Detect which cell encompasses the target text, then output its (x, y) center coordinate. 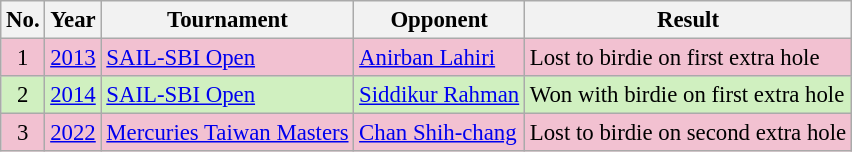
Tournament (228, 20)
Mercuries Taiwan Masters (228, 133)
Chan Shih-chang (440, 133)
Result (688, 20)
Siddikur Rahman (440, 95)
2022 (73, 133)
Year (73, 20)
Won with birdie on first extra hole (688, 95)
2014 (73, 95)
2013 (73, 58)
1 (23, 58)
Lost to birdie on second extra hole (688, 133)
Anirban Lahiri (440, 58)
Lost to birdie on first extra hole (688, 58)
No. (23, 20)
2 (23, 95)
Opponent (440, 20)
3 (23, 133)
